From the cell containing the given text, extract its center point as (x, y) coordinate. 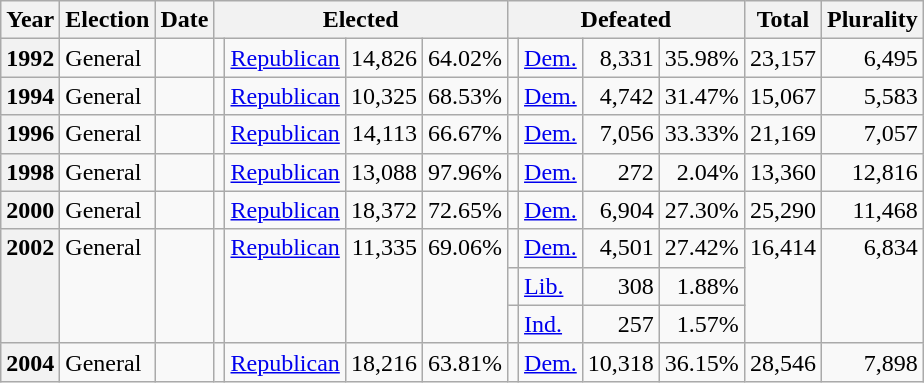
15,067 (782, 96)
97.96% (464, 172)
18,372 (384, 210)
63.81% (464, 362)
10,325 (384, 96)
31.47% (702, 96)
1.57% (702, 324)
7,056 (620, 134)
16,414 (782, 286)
18,216 (384, 362)
68.53% (464, 96)
Election (108, 20)
28,546 (782, 362)
36.15% (702, 362)
13,088 (384, 172)
27.42% (702, 248)
7,898 (872, 362)
12,816 (872, 172)
64.02% (464, 58)
6,495 (872, 58)
27.30% (702, 210)
11,468 (872, 210)
21,169 (782, 134)
6,904 (620, 210)
1.88% (702, 286)
Total (782, 20)
Ind. (551, 324)
2004 (30, 362)
10,318 (620, 362)
14,113 (384, 134)
Year (30, 20)
14,826 (384, 58)
33.33% (702, 134)
4,742 (620, 96)
35.98% (702, 58)
1992 (30, 58)
2000 (30, 210)
1996 (30, 134)
Elected (361, 20)
6,834 (872, 286)
13,360 (782, 172)
Lib. (551, 286)
4,501 (620, 248)
1994 (30, 96)
66.67% (464, 134)
Defeated (626, 20)
7,057 (872, 134)
Date (184, 20)
2.04% (702, 172)
72.65% (464, 210)
Plurality (872, 20)
1998 (30, 172)
23,157 (782, 58)
25,290 (782, 210)
5,583 (872, 96)
11,335 (384, 286)
272 (620, 172)
2002 (30, 286)
69.06% (464, 286)
308 (620, 286)
257 (620, 324)
8,331 (620, 58)
